Return [x, y] of the center of cell containing provided text 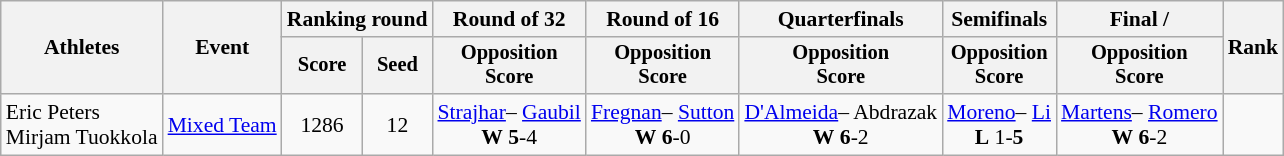
Event [222, 48]
Strajhar– GaubilW 5-4 [508, 124]
Martens– RomeroW 6-2 [1140, 124]
Moreno– LiL 1-5 [999, 124]
Round of 32 [508, 19]
12 [397, 124]
Final / [1140, 19]
Rank [1254, 48]
Ranking round [358, 19]
Score [322, 66]
Round of 16 [662, 19]
Mixed Team [222, 124]
Eric Peters Mirjam Tuokkola [82, 124]
1286 [322, 124]
Athletes [82, 48]
D'Almeida– AbdrazakW 6-2 [840, 124]
Seed [397, 66]
Semifinals [999, 19]
Quarterfinals [840, 19]
Fregnan– SuttonW 6-0 [662, 124]
